Capture the cell that displays the provided text and extract its (X, Y) central coordinate. 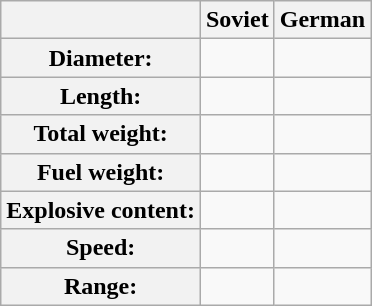
Explosive content: (101, 210)
Diameter: (101, 58)
Soviet (237, 20)
Fuel weight: (101, 172)
Range: (101, 286)
German (322, 20)
Total weight: (101, 134)
Speed: (101, 248)
Length: (101, 96)
